From the cell containing the given text, extract its center point as [X, Y] coordinate. 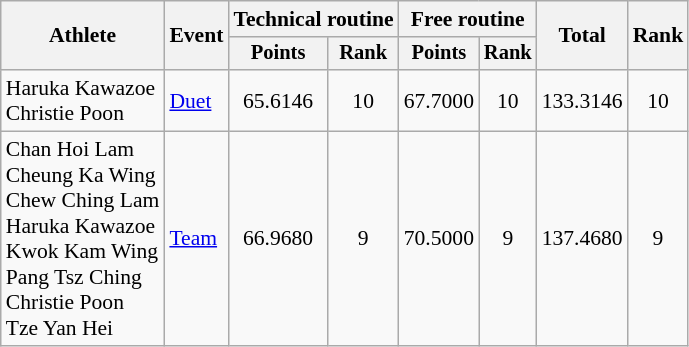
Chan Hoi LamCheung Ka WingChew Ching LamHaruka KawazoeKwok Kam WingPang Tsz ChingChristie PoonTze Yan Hei [83, 239]
Athlete [83, 36]
67.7000 [439, 100]
Duet [196, 100]
66.9680 [278, 239]
Haruka KawazoeChristie Poon [83, 100]
70.5000 [439, 239]
Total [582, 36]
Event [196, 36]
65.6146 [278, 100]
Technical routine [313, 19]
133.3146 [582, 100]
Free routine [468, 19]
Team [196, 239]
137.4680 [582, 239]
